Pinpoint the cell where the given text exists, returning its (X, Y) midpoint coordinate. 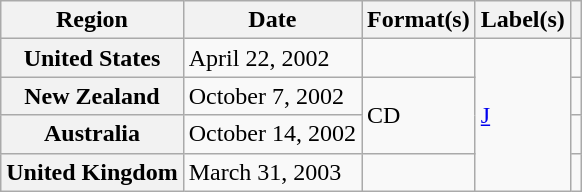
CD (419, 115)
Label(s) (522, 20)
April 22, 2002 (272, 58)
Region (92, 20)
October 14, 2002 (272, 134)
United Kingdom (92, 172)
Date (272, 20)
October 7, 2002 (272, 96)
United States (92, 58)
New Zealand (92, 96)
J (522, 115)
Format(s) (419, 20)
Australia (92, 134)
March 31, 2003 (272, 172)
